Provide the (X, Y) coordinate of the cell's center where the given text is located.  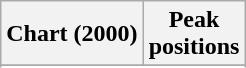
Chart (2000) (72, 34)
Peakpositions (194, 34)
